Identify which cell holds the provided text, then report its (x, y) central coordinate. 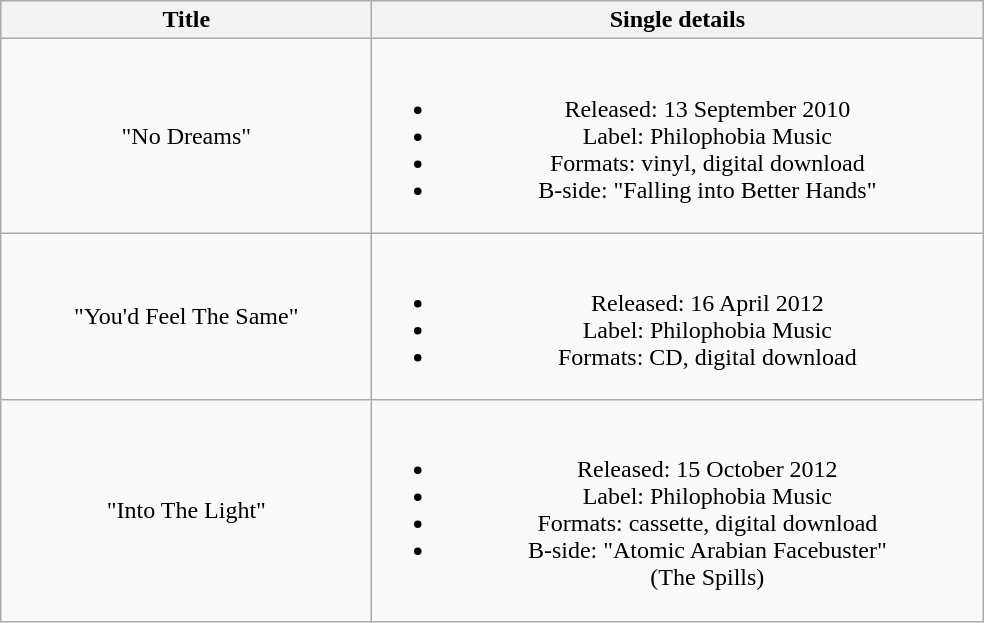
Released: 15 October 2012Label: Philophobia MusicFormats: cassette, digital downloadB-side: "Atomic Arabian Facebuster" (The Spills) (678, 510)
"You'd Feel The Same" (186, 316)
Single details (678, 20)
Released: 16 April 2012Label: Philophobia MusicFormats: CD, digital download (678, 316)
"Into The Light" (186, 510)
Title (186, 20)
"No Dreams" (186, 136)
Released: 13 September 2010Label: Philophobia MusicFormats: vinyl, digital downloadB-side: "Falling into Better Hands" (678, 136)
